Extract the [x, y] coordinate from the center of the cell holding the provided text.  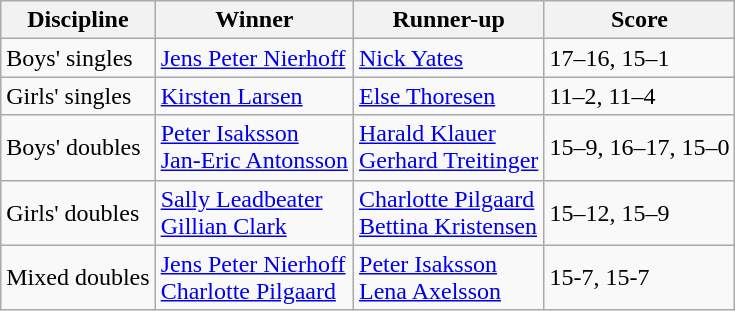
15-7, 15-7 [640, 278]
15–9, 16–17, 15–0 [640, 148]
Charlotte Pilgaard Bettina Kristensen [449, 212]
Sally Leadbeater Gillian Clark [254, 212]
Mixed doubles [78, 278]
17–16, 15–1 [640, 58]
Peter Isaksson Lena Axelsson [449, 278]
11–2, 11–4 [640, 96]
Runner-up [449, 20]
Winner [254, 20]
Boys' singles [78, 58]
Girls' singles [78, 96]
Score [640, 20]
Peter Isaksson Jan-Eric Antonsson [254, 148]
Boys' doubles [78, 148]
Kirsten Larsen [254, 96]
Harald Klauer Gerhard Treitinger [449, 148]
15–12, 15–9 [640, 212]
Jens Peter Nierhoff [254, 58]
Nick Yates [449, 58]
Girls' doubles [78, 212]
Else Thoresen [449, 96]
Jens Peter Nierhoff Charlotte Pilgaard [254, 278]
Discipline [78, 20]
